Pinpoint the cell where the given text exists, returning its (X, Y) midpoint coordinate. 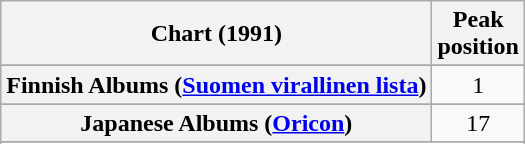
Chart (1991) (216, 34)
17 (478, 123)
1 (478, 85)
Peakposition (478, 34)
Finnish Albums (Suomen virallinen lista) (216, 85)
Japanese Albums (Oricon) (216, 123)
